From the cell containing the given text, extract its center point as [x, y] coordinate. 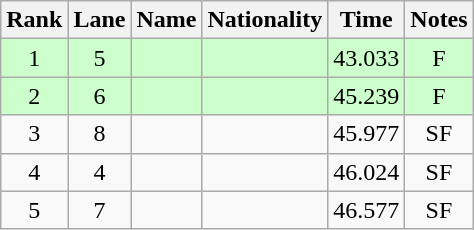
6 [100, 96]
7 [100, 210]
1 [34, 58]
Name [166, 20]
3 [34, 134]
2 [34, 96]
45.239 [366, 96]
45.977 [366, 134]
8 [100, 134]
43.033 [366, 58]
Rank [34, 20]
Notes [439, 20]
Lane [100, 20]
Nationality [265, 20]
46.577 [366, 210]
Time [366, 20]
46.024 [366, 172]
